Locate the cell with the specified text and output its (X, Y) center coordinate. 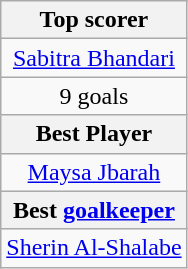
Best goalkeeper (94, 210)
Sherin Al-Shalabe (94, 248)
9 goals (94, 96)
Best Player (94, 134)
Top scorer (94, 20)
Maysa Jbarah (94, 172)
Sabitra Bhandari (94, 58)
